Detect which cell encompasses the target text, then output its (x, y) center coordinate. 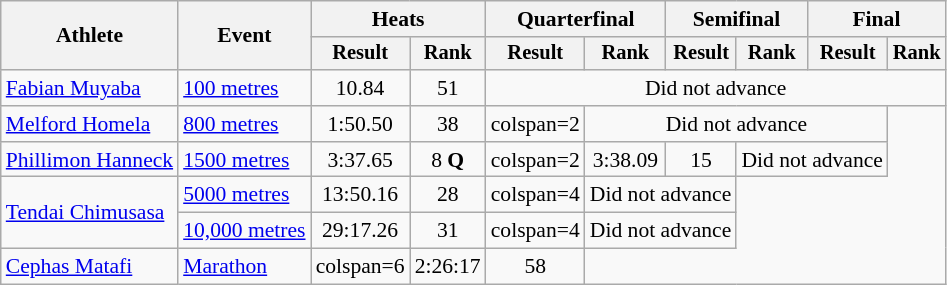
8 Q (448, 160)
Marathon (244, 267)
Quarterfinal (576, 19)
Cephas Matafi (90, 267)
Melford Homela (90, 124)
Phillimon Hanneck (90, 160)
38 (448, 124)
51 (448, 88)
100 metres (244, 88)
800 metres (244, 124)
58 (536, 267)
colspan=6 (360, 267)
28 (448, 195)
Semifinal (736, 19)
3:37.65 (360, 160)
3:38.09 (626, 160)
Event (244, 36)
5000 metres (244, 195)
31 (448, 231)
10,000 metres (244, 231)
Fabian Muyaba (90, 88)
Athlete (90, 36)
1500 metres (244, 160)
Heats (398, 19)
15 (701, 160)
Tendai Chimusasa (90, 212)
29:17.26 (360, 231)
13:50.16 (360, 195)
Final (876, 19)
10.84 (360, 88)
1:50.50 (360, 124)
2:26:17 (448, 267)
